Identify which cell holds the provided text, then report its (x, y) central coordinate. 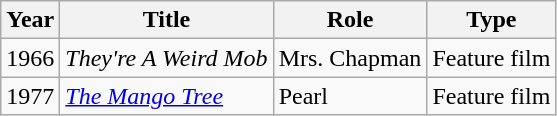
Mrs. Chapman (350, 58)
Type (492, 20)
Year (30, 20)
1977 (30, 96)
Role (350, 20)
The Mango Tree (166, 96)
Title (166, 20)
They're A Weird Mob (166, 58)
Pearl (350, 96)
1966 (30, 58)
